Capture the cell that displays the provided text and extract its (X, Y) central coordinate. 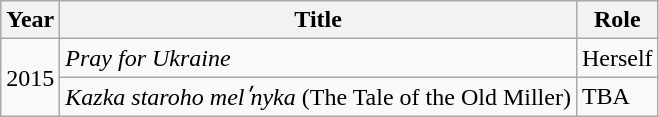
Pray for Ukraine (318, 58)
Kazka staroho melʹnyka (The Tale of the Old Miller) (318, 97)
2015 (30, 78)
TBA (617, 97)
Herself (617, 58)
Year (30, 20)
Role (617, 20)
Title (318, 20)
